Extract the [X, Y] coordinate from the center of the cell holding the provided text.  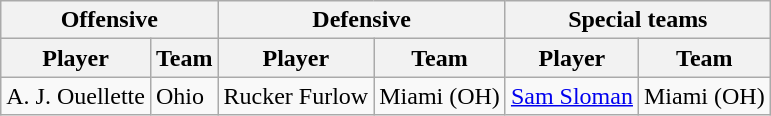
Rucker Furlow [296, 96]
A. J. Ouellette [76, 96]
Sam Sloman [572, 96]
Special teams [638, 20]
Defensive [362, 20]
Ohio [184, 96]
Offensive [110, 20]
